Search for the cell housing the specified text and yield its [X, Y] center coordinate. 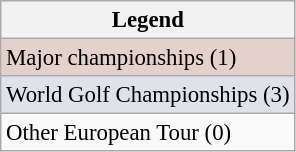
Major championships (1) [148, 58]
Legend [148, 20]
Other European Tour (0) [148, 133]
World Golf Championships (3) [148, 95]
